Locate the cell with the specified text and output its (X, Y) center coordinate. 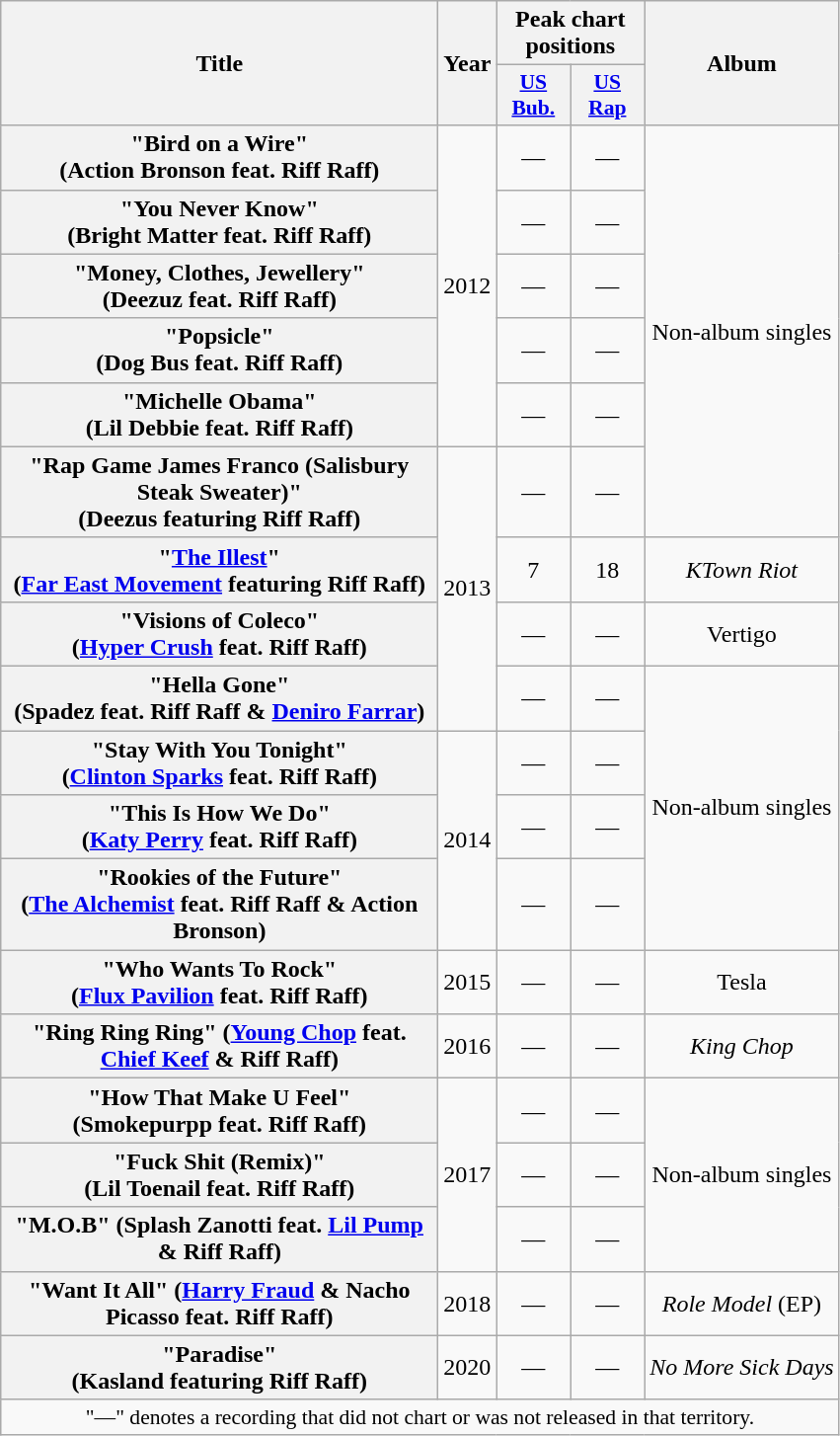
"Hella Gone"(Spadez feat. Riff Raff & Deniro Farrar) (219, 697)
2016 (468, 1047)
"The Illest"(Far East Movement featuring Riff Raff) (219, 569)
"Who Wants To Rock"(Flux Pavilion feat. Riff Raff) (219, 982)
"—" denotes a recording that did not chart or was not released in that territory. (420, 1417)
"How That Make U Feel"(Smokepurpp feat. Riff Raff) (219, 1110)
2017 (468, 1175)
Year (468, 63)
US Rap (608, 95)
Role Model (EP) (742, 1304)
"You Never Know"(Bright Matter feat. Riff Raff) (219, 221)
USBub. (533, 95)
"Paradise"(Kasland featuring Riff Raff) (219, 1367)
Tesla (742, 982)
"M.O.B" (Splash Zanotti feat. Lil Pump & Riff Raff) (219, 1238)
"Want It All" (Harry Fraud & Nacho Picasso feat. Riff Raff) (219, 1304)
"Ring Ring Ring" (Young Chop feat. Chief Keef & Riff Raff) (219, 1047)
"Rookies of the Future"(The Alchemist feat. Riff Raff & Action Bronson) (219, 905)
2013 (468, 589)
2012 (468, 286)
"Stay With You Tonight"(Clinton Sparks feat. Riff Raff) (219, 762)
Vertigo (742, 634)
Album (742, 63)
King Chop (742, 1047)
"Rap Game James Franco (Salisbury Steak Sweater)"(Deezus featuring Riff Raff) (219, 492)
KTown Riot (742, 569)
2018 (468, 1304)
"Visions of Coleco"(Hyper Crush feat. Riff Raff) (219, 634)
"This Is How We Do"(Katy Perry feat. Riff Raff) (219, 828)
2020 (468, 1367)
"Fuck Shit (Remix)"(Lil Toenail feat. Riff Raff) (219, 1175)
7 (533, 569)
Peak chartpositions (571, 34)
2015 (468, 982)
"Bird on a Wire"(Action Bronson feat. Riff Raff) (219, 158)
Title (219, 63)
"Michelle Obama"(Lil Debbie feat. Riff Raff) (219, 415)
"Money, Clothes, Jewellery"(Deezuz feat. Riff Raff) (219, 286)
18 (608, 569)
"Popsicle"(Dog Bus feat. Riff Raff) (219, 350)
No More Sick Days (742, 1367)
2014 (468, 840)
